For the text-containing cell, return its midpoint in (x, y) coordinate format. 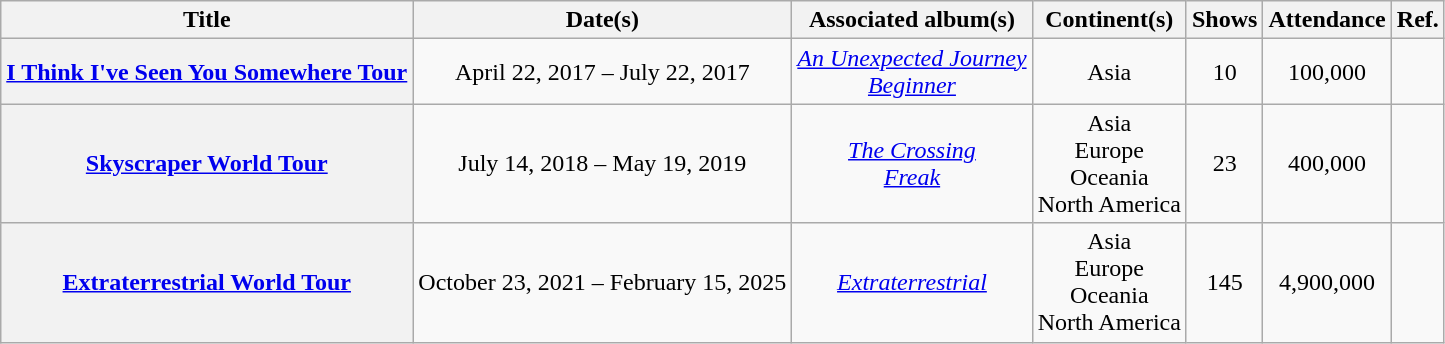
Attendance (1327, 20)
4,900,000 (1327, 282)
Associated album(s) (912, 20)
July 14, 2018 – May 19, 2019 (602, 164)
400,000 (1327, 164)
Extraterrestrial (912, 282)
Date(s) (602, 20)
Title (207, 20)
Asia (1109, 72)
100,000 (1327, 72)
Extraterrestrial World Tour (207, 282)
Shows (1224, 20)
10 (1224, 72)
Ref. (1418, 20)
23 (1224, 164)
The CrossingFreak (912, 164)
I Think I've Seen You Somewhere Tour (207, 72)
145 (1224, 282)
April 22, 2017 – July 22, 2017 (602, 72)
Continent(s) (1109, 20)
Skyscraper World Tour (207, 164)
October 23, 2021 – February 15, 2025 (602, 282)
An Unexpected JourneyBeginner (912, 72)
